Locate the cell with the specified text and output its [x, y] center coordinate. 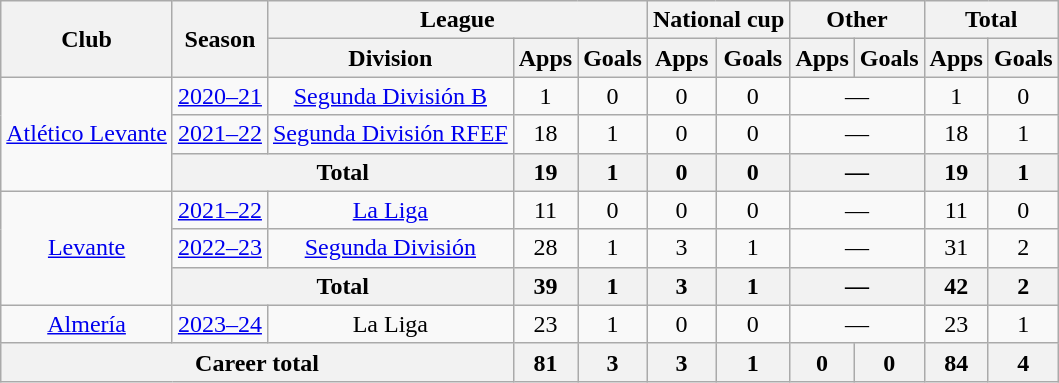
Season [220, 39]
Other [857, 20]
2022–23 [220, 248]
4 [1023, 362]
League [457, 20]
Levante [87, 248]
42 [956, 286]
39 [545, 286]
Career total [257, 362]
Atlético Levante [87, 134]
2020–21 [220, 96]
National cup [718, 20]
Segunda División B [390, 96]
Club [87, 39]
Segunda División [390, 248]
Almería [87, 324]
81 [545, 362]
2023–24 [220, 324]
31 [956, 248]
Segunda División RFEF [390, 134]
84 [956, 362]
28 [545, 248]
Division [390, 58]
